Detect which cell encompasses the target text, then output its (x, y) center coordinate. 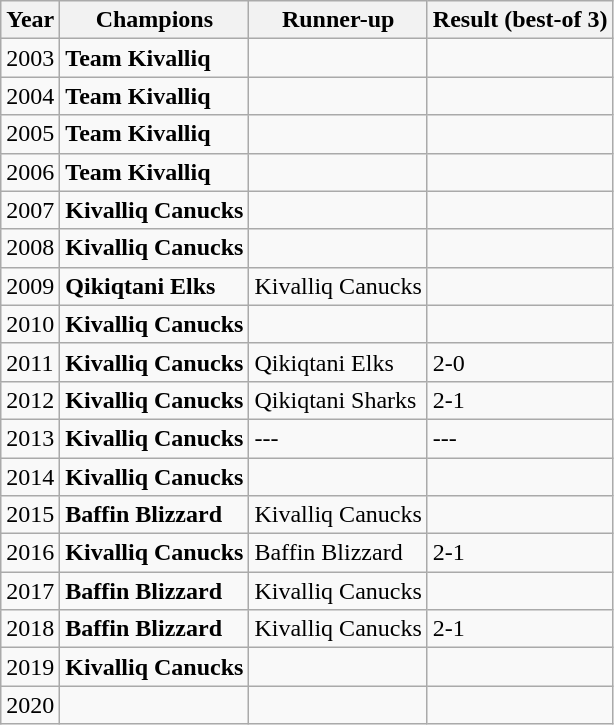
2019 (30, 667)
2006 (30, 172)
Result (best-of 3) (520, 20)
2011 (30, 362)
2010 (30, 324)
2007 (30, 210)
2012 (30, 400)
2016 (30, 553)
2003 (30, 58)
2017 (30, 591)
2020 (30, 705)
2004 (30, 96)
Champions (154, 20)
2015 (30, 515)
2009 (30, 286)
2014 (30, 477)
2018 (30, 629)
2013 (30, 438)
Runner-up (338, 20)
Year (30, 20)
2005 (30, 134)
Qikiqtani Sharks (338, 400)
2-0 (520, 362)
2008 (30, 248)
